Pinpoint the cell where the given text exists, returning its [X, Y] midpoint coordinate. 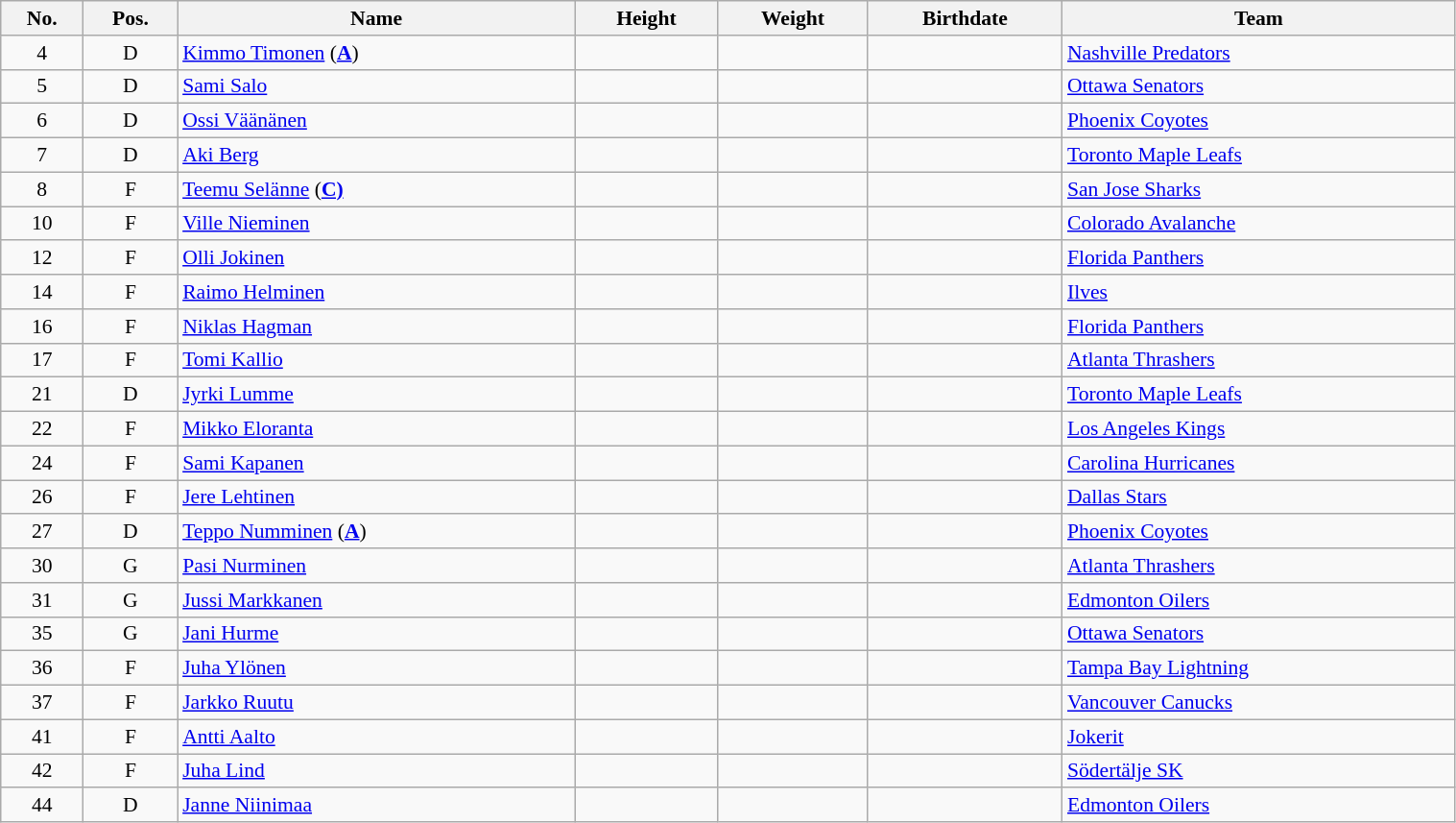
44 [42, 806]
Tampa Bay Lightning [1259, 668]
Aki Berg [376, 156]
Jyrki Lumme [376, 395]
16 [42, 327]
Vancouver Canucks [1259, 703]
Name [376, 18]
Sami Kapanen [376, 463]
Team [1259, 18]
17 [42, 360]
No. [42, 18]
31 [42, 600]
Carolina Hurricanes [1259, 463]
6 [42, 121]
Ville Nieminen [376, 224]
Jani Hurme [376, 634]
Nashville Predators [1259, 53]
35 [42, 634]
Weight [793, 18]
Los Angeles Kings [1259, 429]
Teppo Numminen (A) [376, 532]
27 [42, 532]
24 [42, 463]
12 [42, 258]
Antti Aalto [376, 737]
4 [42, 53]
10 [42, 224]
Colorado Avalanche [1259, 224]
22 [42, 429]
Jokerit [1259, 737]
Jussi Markkanen [376, 600]
41 [42, 737]
Raimo Helminen [376, 292]
30 [42, 566]
Ossi Väänänen [376, 121]
Pasi Nurminen [376, 566]
Niklas Hagman [376, 327]
Sami Salo [376, 86]
Jarkko Ruutu [376, 703]
Juha Lind [376, 771]
7 [42, 156]
26 [42, 497]
Ilves [1259, 292]
Birthdate [966, 18]
42 [42, 771]
Janne Niinimaa [376, 806]
Teemu Selänne (C) [376, 189]
21 [42, 395]
Juha Ylönen [376, 668]
Height [647, 18]
Mikko Eloranta [376, 429]
Olli Jokinen [376, 258]
Dallas Stars [1259, 497]
Jere Lehtinen [376, 497]
Södertälje SK [1259, 771]
Pos. [131, 18]
Kimmo Timonen (A) [376, 53]
8 [42, 189]
Tomi Kallio [376, 360]
37 [42, 703]
5 [42, 86]
36 [42, 668]
San Jose Sharks [1259, 189]
14 [42, 292]
